For the text-containing cell, return its midpoint in (X, Y) coordinate format. 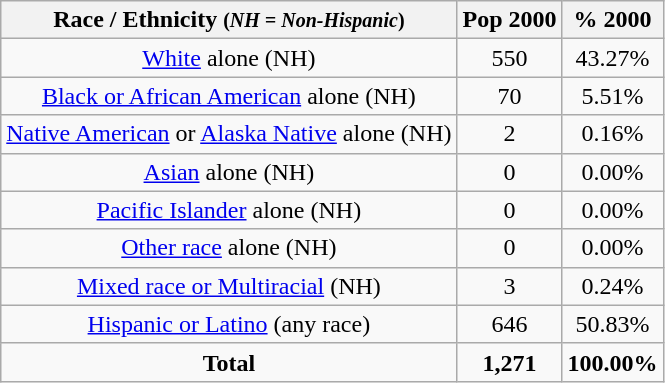
50.83% (612, 324)
646 (510, 324)
Other race alone (NH) (229, 248)
Native American or Alaska Native alone (NH) (229, 134)
Black or African American alone (NH) (229, 96)
43.27% (612, 58)
% 2000 (612, 20)
5.51% (612, 96)
2 (510, 134)
100.00% (612, 362)
Total (229, 362)
Race / Ethnicity (NH = Non-Hispanic) (229, 20)
0.24% (612, 286)
White alone (NH) (229, 58)
3 (510, 286)
550 (510, 58)
Mixed race or Multiracial (NH) (229, 286)
Pop 2000 (510, 20)
70 (510, 96)
Pacific Islander alone (NH) (229, 210)
Hispanic or Latino (any race) (229, 324)
1,271 (510, 362)
Asian alone (NH) (229, 172)
0.16% (612, 134)
